From the cell containing the given text, extract its center point as [x, y] coordinate. 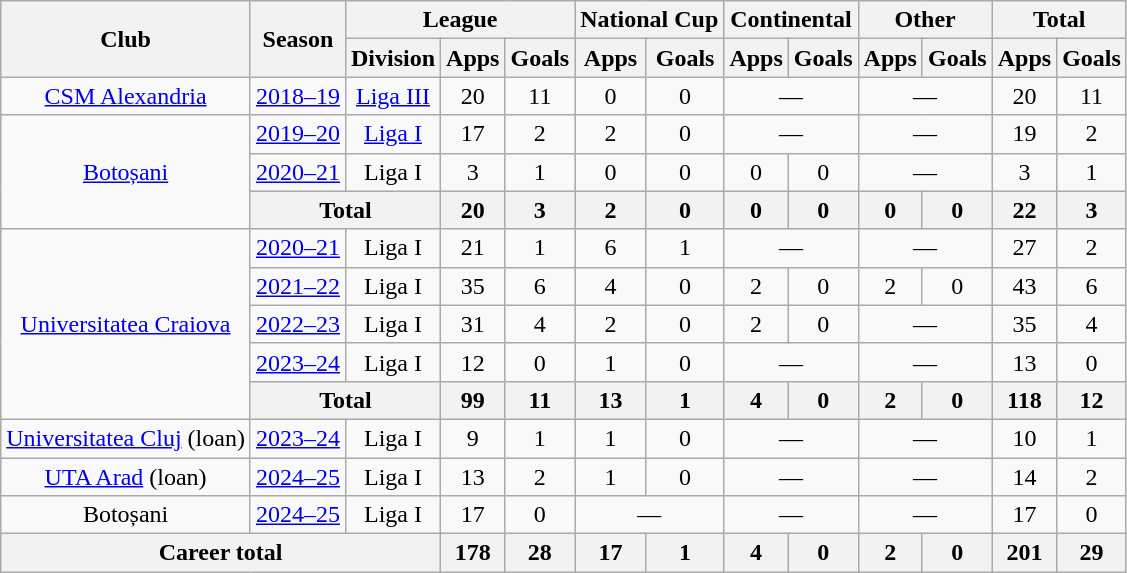
99 [473, 400]
28 [540, 553]
29 [1092, 553]
Universitatea Craiova [126, 324]
National Cup [650, 20]
118 [1024, 400]
League [460, 20]
2021–22 [298, 286]
10 [1024, 438]
2022–23 [298, 324]
Season [298, 39]
Club [126, 39]
Liga III [392, 96]
2019–20 [298, 134]
22 [1024, 210]
2018–19 [298, 96]
Career total [221, 553]
Division [392, 58]
43 [1024, 286]
14 [1024, 477]
201 [1024, 553]
31 [473, 324]
9 [473, 438]
Universitatea Cluj (loan) [126, 438]
UTA Arad (loan) [126, 477]
Other [925, 20]
CSM Alexandria [126, 96]
19 [1024, 134]
21 [473, 248]
178 [473, 553]
Continental [791, 20]
27 [1024, 248]
